Extract the [X, Y] coordinate from the center of the cell holding the provided text.  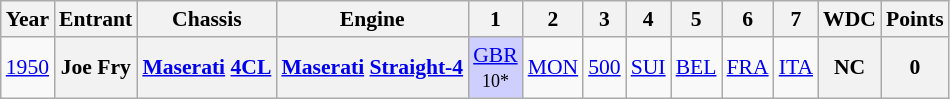
Chassis [206, 19]
Maserati 4CL [206, 68]
Entrant [96, 19]
GBR10* [496, 68]
BEL [696, 68]
5 [696, 19]
1 [496, 19]
Engine [372, 19]
SUI [648, 68]
7 [796, 19]
Joe Fry [96, 68]
2 [554, 19]
ITA [796, 68]
FRA [748, 68]
WDC [850, 19]
MON [554, 68]
3 [604, 19]
NC [850, 68]
Maserati Straight-4 [372, 68]
1950 [28, 68]
4 [648, 19]
Year [28, 19]
500 [604, 68]
Points [915, 19]
0 [915, 68]
6 [748, 19]
